Detect which cell encompasses the target text, then output its [x, y] center coordinate. 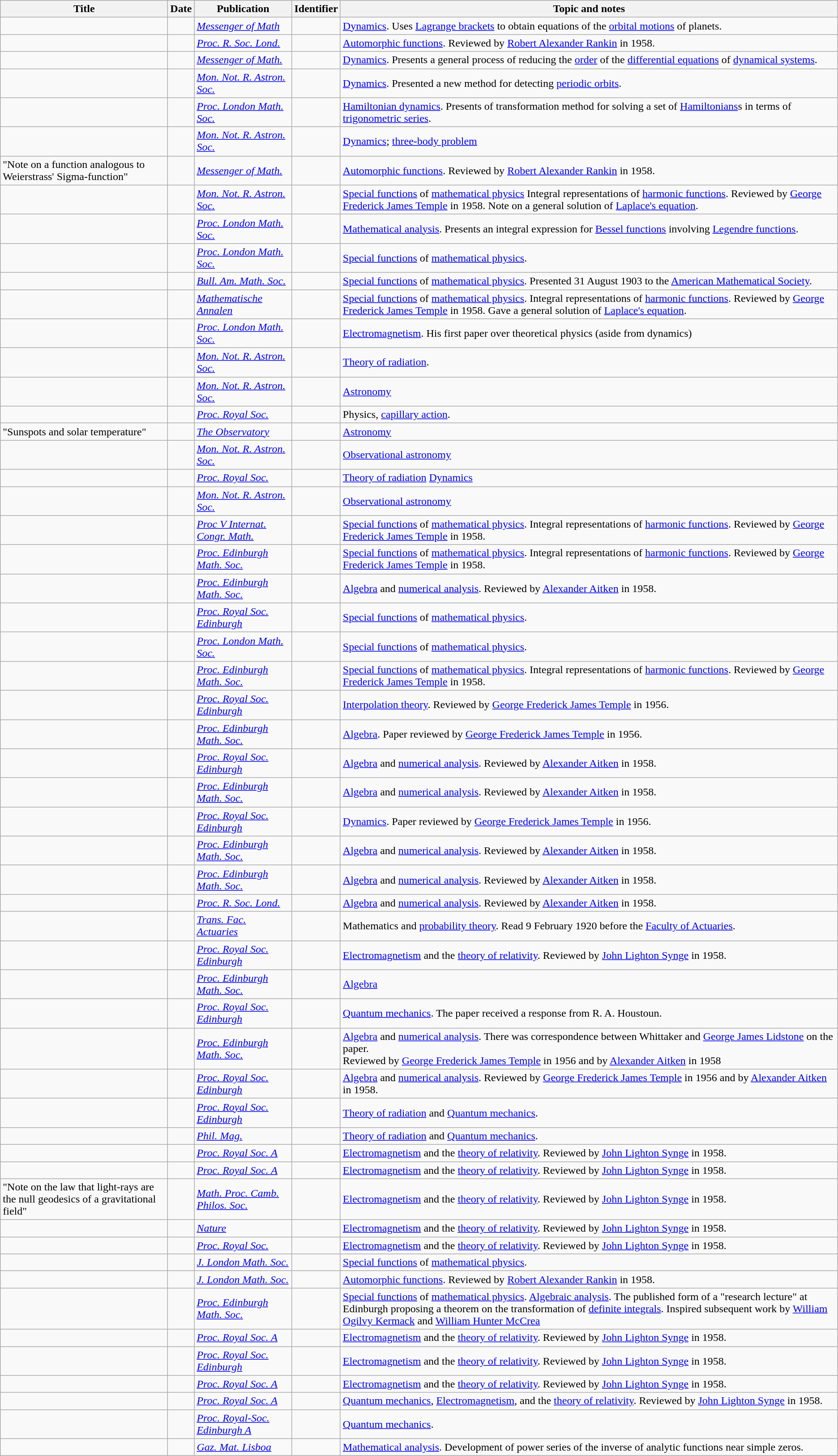
Dynamics. Uses Lagrange brackets to obtain equations of the orbital motions of planets. [589, 26]
Math. Proc. Camb. Philos. Soc. [243, 1199]
"Sunspots and solar temperature" [84, 432]
Proc V Internat. Congr. Math. [243, 530]
Mathematical analysis. Development of power series of the inverse of analytic functions near simple zeros. [589, 1447]
Algebra and numerical analysis. Reviewed by George Frederick James Temple in 1956 and by Alexander Aitken in 1958. [589, 1084]
Dynamics. Presented a new method for detecting periodic orbits. [589, 83]
Proc. Royal-Soc. Edinburgh A [243, 1424]
Quantum mechanics. [589, 1424]
Algebra [589, 984]
Theory of radiation Dynamics [589, 478]
Hamiltonian dynamics. Presents of transformation method for solving a set of Hamiltonianss in terms of trigonometric series. [589, 112]
Theory of radiation. [589, 363]
Bull. Am. Math. Soc. [243, 281]
Interpolation theory. Reviewed by George Frederick James Temple in 1956. [589, 705]
"Note on the law that light-rays are the null geodesics of a gravitational field" [84, 1199]
Gaz. Mat. Lisboa [243, 1447]
Title [84, 9]
Quantum mechanics. The paper received a response from R. A. Houstoun. [589, 1013]
Physics, capillary action. [589, 415]
Nature [243, 1228]
Algebra. Paper reviewed by George Frederick James Temple in 1956. [589, 734]
Special functions of mathematical physics. Presented 31 August 1903 to the American Mathematical Society. [589, 281]
Topic and notes [589, 9]
Quantum mechanics, Electromagnetism, and the theory of relativity. Reviewed by John Lighton Synge in 1958. [589, 1401]
Dynamics. Presents a general process of reducing the order of the differential equations of dynamical systems. [589, 60]
Electromagnetism. His first paper over theoretical physics (aside from dynamics) [589, 333]
Phil. Mag. [243, 1136]
The Observatory [243, 432]
Mathematische Annalen [243, 304]
"Note on a function analogous to Weierstrass' Sigma-function" [84, 170]
Trans. Fac. Actuaries [243, 926]
Publication [243, 9]
Mathematical analysis. Presents an integral expression for Bessel functions involving Legendre functions. [589, 228]
Date [181, 9]
Messenger of Math [243, 26]
Mathematics and probability theory. Read 9 February 1920 before the Faculty of Actuaries. [589, 926]
Dynamics. Paper reviewed by George Frederick James Temple in 1956. [589, 821]
Identifier [316, 9]
Dynamics; three-body problem [589, 142]
